Return the (X, Y) coordinate for the center point of the cell that contains the specified text.  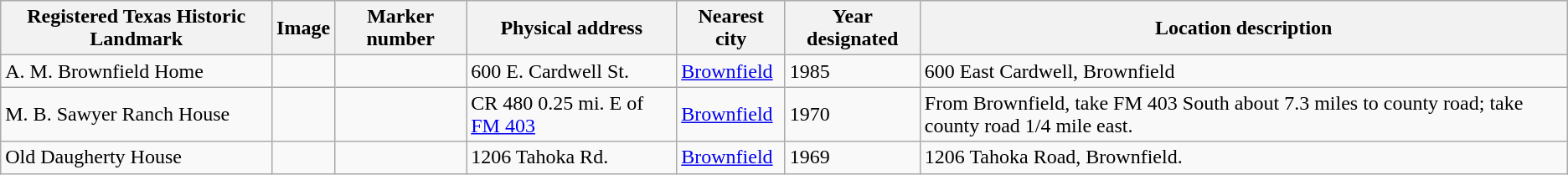
1985 (853, 71)
A. M. Brownfield Home (137, 71)
M. B. Sawyer Ranch House (137, 114)
Year designated (853, 28)
Location description (1243, 28)
Marker number (400, 28)
Nearest city (731, 28)
Old Daugherty House (137, 157)
CR 480 0.25 mi. E of FM 403 (571, 114)
1206 Tahoka Road, Brownfield. (1243, 157)
1206 Tahoka Rd. (571, 157)
600 East Cardwell, Brownfield (1243, 71)
Physical address (571, 28)
1969 (853, 157)
1970 (853, 114)
600 E. Cardwell St. (571, 71)
From Brownfield, take FM 403 South about 7.3 miles to county road; take county road 1/4 mile east. (1243, 114)
Image (303, 28)
Registered Texas Historic Landmark (137, 28)
